Determine the (X, Y) coordinate at the center of the cell enclosing the given text.  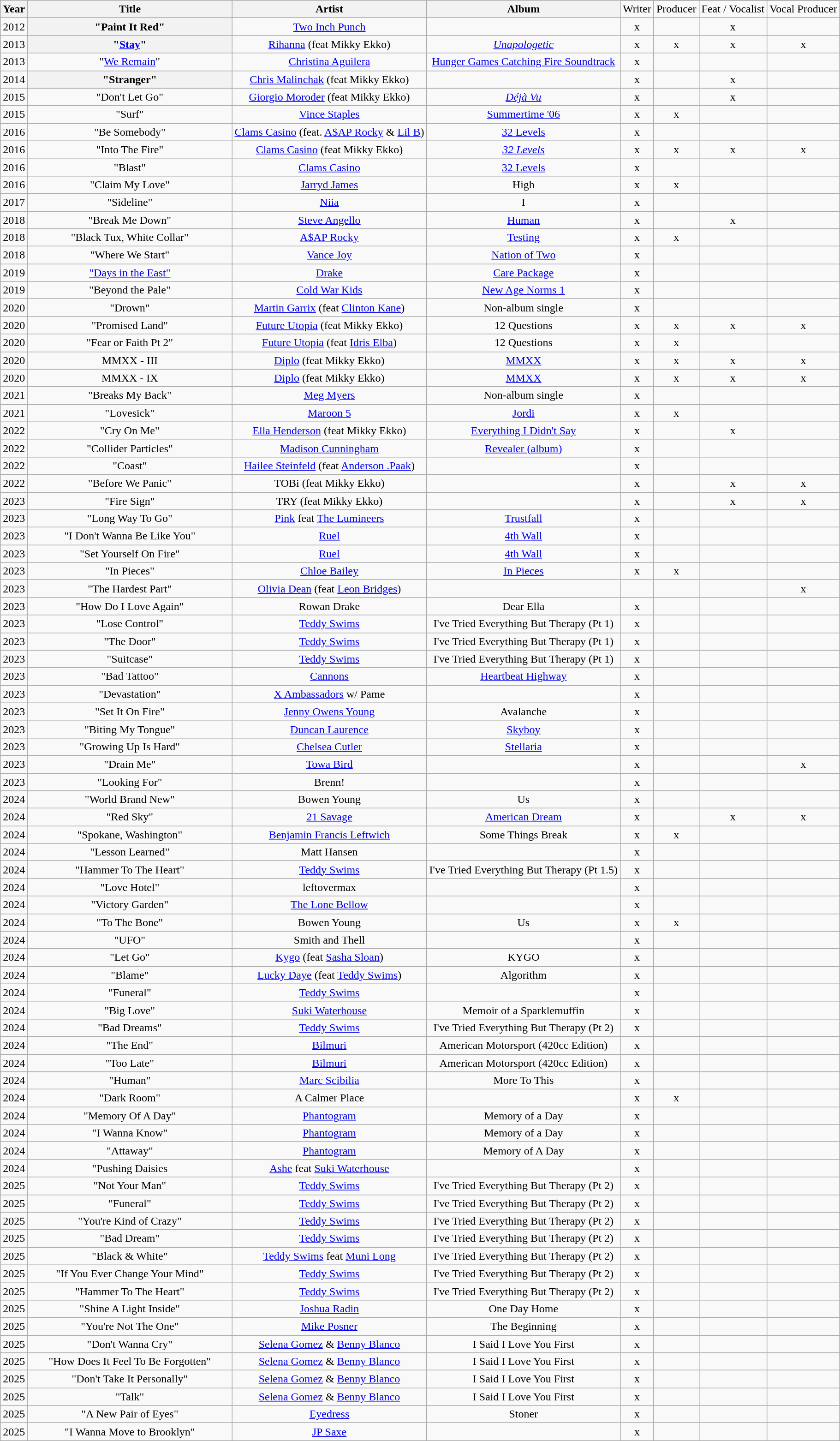
"Devastation" (130, 694)
"I Wanna Move to Brooklyn" (130, 1432)
Meg Myers (329, 395)
"Too Late" (130, 1063)
Revealer (album) (524, 448)
"You're Kind of Crazy" (130, 1221)
Trustfall (524, 519)
Testing (524, 238)
Year (14, 9)
"World Brand New" (130, 800)
"Claim My Love" (130, 185)
"Don't Let Go" (130, 97)
Future Utopia (feat Mikky Ekko) (329, 325)
"The End" (130, 1045)
Clams Casino (feat Mikky Ekko) (329, 149)
"To The Bone" (130, 922)
Memoir of a Sparklemuffin (524, 1010)
MMXX - III (130, 360)
X Ambassadors w/ Pame (329, 694)
"Victory Garden" (130, 905)
Avalanche (524, 712)
"If You Ever Change Your Mind" (130, 1274)
"Beyond the Pale" (130, 290)
Album (524, 9)
"Growing Up Is Hard" (130, 747)
"I Wanna Know" (130, 1133)
Teddy Swims feat Muni Long (329, 1256)
Nation of Two (524, 255)
Jordi (524, 413)
Hunger Games Catching Fire Soundtrack (524, 62)
"Coast" (130, 466)
Benjamin Francis Leftwich (329, 835)
Suki Waterhouse (329, 1010)
"Attaway" (130, 1151)
"Fear or Faith Pt 2" (130, 343)
"How Does It Feel To Be Forgotten" (130, 1362)
"Spokane, Washington" (130, 835)
"Biting My Tongue" (130, 729)
"Where We Start" (130, 255)
Summertime '06 (524, 114)
Maroon 5 (329, 413)
Joshua Radin (329, 1309)
Care Package (524, 273)
Marc Scibilia (329, 1081)
Skyboy (524, 729)
"Sideline" (130, 202)
leftovermax (329, 887)
American Dream (524, 817)
Heartbeat Highway (524, 676)
A$AP Rocky (329, 238)
Algorithm (524, 975)
"The Door" (130, 641)
Vince Staples (329, 114)
JP Saxe (329, 1432)
"Surf" (130, 114)
"Big Love" (130, 1010)
Stoner (524, 1414)
"Not Your Man" (130, 1186)
"You're Not The One" (130, 1326)
"Be Somebody" (130, 132)
Vance Joy (329, 255)
"Cry On Me" (130, 431)
Cannons (329, 676)
"Bad Dream" (130, 1238)
Artist (329, 9)
"Fire Sign" (130, 501)
I've Tried Everything But Therapy (Pt 1.5) (524, 870)
"Red Sky" (130, 817)
"Dark Room" (130, 1098)
Everything I Didn't Say (524, 431)
Olivia Dean (feat Leon Bridges) (329, 589)
"Blame" (130, 975)
Niia (329, 202)
Cold War Kids (329, 290)
"In Pieces" (130, 571)
"Lesson Learned" (130, 852)
2017 (14, 202)
"Lovesick" (130, 413)
Martin Garrix (feat Clinton Kane) (329, 308)
Clams Casino (329, 167)
Ella Henderson (feat Mikky Ekko) (329, 431)
Brenn! (329, 782)
"Lose Control" (130, 624)
"Memory Of A Day" (130, 1116)
Kygo (feat Sasha Sloan) (329, 957)
"Stranger" (130, 79)
"Stay" (130, 44)
Hailee Steinfeld (feat Anderson .Paak) (329, 466)
"The Hardest Part" (130, 589)
More To This (524, 1081)
Vocal Producer (804, 9)
"Pushing Daisies (130, 1168)
"Break Me Down" (130, 220)
Rihanna (feat Mikky Ekko) (329, 44)
"Love Hotel" (130, 887)
Feat / Vocalist (733, 9)
"Blast" (130, 167)
A Calmer Place (329, 1098)
One Day Home (524, 1309)
Two Inch Punch (329, 27)
MMXX - IX (130, 378)
New Age Norms 1 (524, 290)
Unapologetic (524, 44)
21 Savage (329, 817)
Clams Casino (feat. A$AP Rocky & Lil B) (329, 132)
"Human" (130, 1081)
Eyedress (329, 1414)
"Drain Me" (130, 764)
"Breaks My Back" (130, 395)
Chris Malinchak (feat Mikky Ekko) (329, 79)
Title (130, 9)
"Bad Tattoo" (130, 676)
Jarryd James (329, 185)
I (524, 202)
KYGO (524, 957)
Human (524, 220)
Producer (676, 9)
2014 (14, 79)
"How Do I Love Again" (130, 606)
"Before We Panic" (130, 483)
The Beginning (524, 1326)
TOBi (feat Mikky Ekko) (329, 483)
Memory of A Day (524, 1151)
"Black Tux, White Collar" (130, 238)
"Set Yourself On Fire" (130, 554)
Drake (329, 273)
"Collider Particles" (130, 448)
Giorgio Moroder (feat Mikky Ekko) (329, 97)
"Bad Dreams" (130, 1028)
Chloe Bailey (329, 571)
Smith and Thell (329, 940)
Lucky Daye (feat Teddy Swims) (329, 975)
"I Don't Wanna Be Like You" (130, 536)
"A New Pair of Eyes" (130, 1414)
"Long Way To Go" (130, 519)
"Drown" (130, 308)
The Lone Bellow (329, 905)
"UFO" (130, 940)
Rowan Drake (329, 606)
Chelsea Cutler (329, 747)
Steve Angello (329, 220)
"Suitcase" (130, 659)
2012 (14, 27)
Future Utopia (feat Idris Elba) (329, 343)
Towa Bird (329, 764)
Jenny Owens Young (329, 712)
"Let Go" (130, 957)
"Looking For" (130, 782)
Madison Cunningham (329, 448)
"Days in the East" (130, 273)
"Set It On Fire" (130, 712)
Some Things Break (524, 835)
Matt Hansen (329, 852)
"Promised Land" (130, 325)
In Pieces (524, 571)
Writer (637, 9)
Pink feat The Lumineers (329, 519)
Duncan Laurence (329, 729)
"We Remain" (130, 62)
"Black & White" (130, 1256)
Stellaria (524, 747)
"Paint It Red" (130, 27)
Mike Posner (329, 1326)
"Into The Fire" (130, 149)
"Shine A Light Inside" (130, 1309)
Christina Aguilera (329, 62)
"Don't Take It Personally" (130, 1379)
Dear Ella (524, 606)
"Don't Wanna Cry" (130, 1344)
"Talk" (130, 1397)
High (524, 185)
Déjà Vu (524, 97)
Ashe feat Suki Waterhouse (329, 1168)
TRY (feat Mikky Ekko) (329, 501)
